Pinpoint the cell where the given text exists, returning its (X, Y) midpoint coordinate. 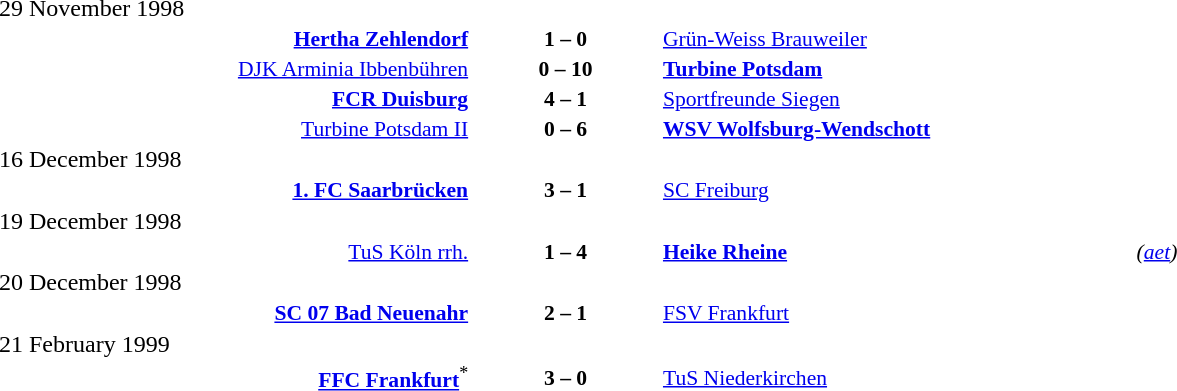
Heike Rheine (897, 252)
4 – 1 (566, 98)
1 – 0 (566, 38)
0 – 10 (566, 68)
0 – 6 (566, 128)
Turbine Potsdam (897, 68)
1 – 4 (566, 252)
FSV Frankfurt (897, 313)
3 – 1 (566, 190)
SC Freiburg (897, 190)
Sportfreunde Siegen (897, 98)
Grün-Weiss Brauweiler (897, 38)
2 – 1 (566, 313)
WSV Wolfsburg-Wendschott (897, 128)
